Determine the (X, Y) coordinate at the center of the cell enclosing the given text.  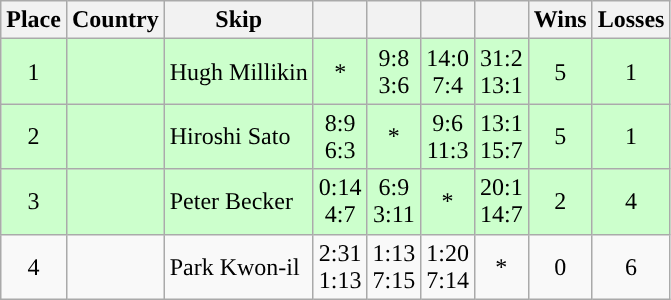
20:114:7 (501, 202)
14:0 7:4 (448, 72)
Park Kwon-il (238, 266)
9:611:3 (448, 136)
Losses (631, 20)
Country (115, 20)
0 (560, 266)
0:14 4:7 (340, 202)
8:9 6:3 (340, 136)
Hiroshi Sato (238, 136)
Place (34, 20)
Skip (238, 20)
13:115:7 (501, 136)
1:207:14 (448, 266)
Hugh Millikin (238, 72)
31:213:1 (501, 72)
1:137:15 (394, 266)
6 (631, 266)
9:8 3:6 (394, 72)
2:311:13 (340, 266)
Wins (560, 20)
Peter Becker (238, 202)
6:93:11 (394, 202)
3 (34, 202)
